Determine the (x, y) coordinate at the center of the cell enclosing the given text.  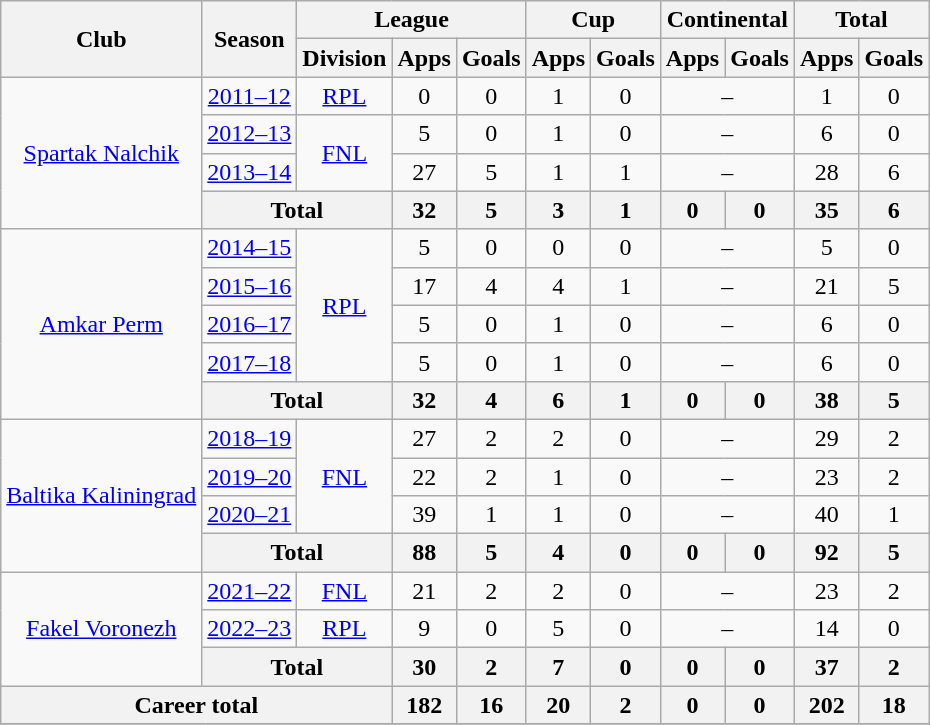
2019–20 (250, 477)
2022–23 (250, 629)
14 (826, 629)
22 (424, 477)
16 (491, 705)
2014–15 (250, 248)
Baltika Kaliningrad (102, 495)
2015–16 (250, 286)
2013–14 (250, 172)
Club (102, 39)
40 (826, 515)
18 (894, 705)
Career total (196, 705)
37 (826, 667)
3 (558, 210)
35 (826, 210)
Season (250, 39)
88 (424, 553)
Spartak Nalchik (102, 153)
2012–13 (250, 134)
38 (826, 400)
2011–12 (250, 96)
7 (558, 667)
Division (344, 58)
Cup (593, 20)
20 (558, 705)
Amkar Perm (102, 324)
92 (826, 553)
29 (826, 438)
182 (424, 705)
28 (826, 172)
202 (826, 705)
2017–18 (250, 362)
2016–17 (250, 324)
2020–21 (250, 515)
17 (424, 286)
9 (424, 629)
2018–19 (250, 438)
2021–22 (250, 591)
30 (424, 667)
39 (424, 515)
League (412, 20)
Continental (727, 20)
Fakel Voronezh (102, 629)
